Determine the [X, Y] coordinate at the center of the cell enclosing the given text.  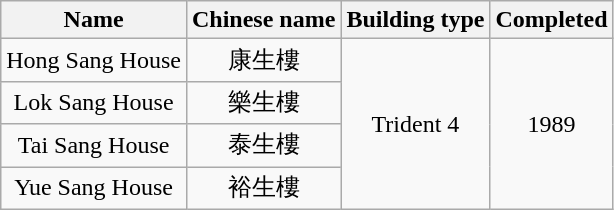
1989 [552, 124]
Completed [552, 20]
樂生樓 [263, 102]
Tai Sang House [94, 146]
Name [94, 20]
Yue Sang House [94, 188]
Building type [416, 20]
Trident 4 [416, 124]
Lok Sang House [94, 102]
Chinese name [263, 20]
康生樓 [263, 60]
Hong Sang House [94, 60]
裕生樓 [263, 188]
泰生樓 [263, 146]
